Locate the cell with the specified text and output its [X, Y] center coordinate. 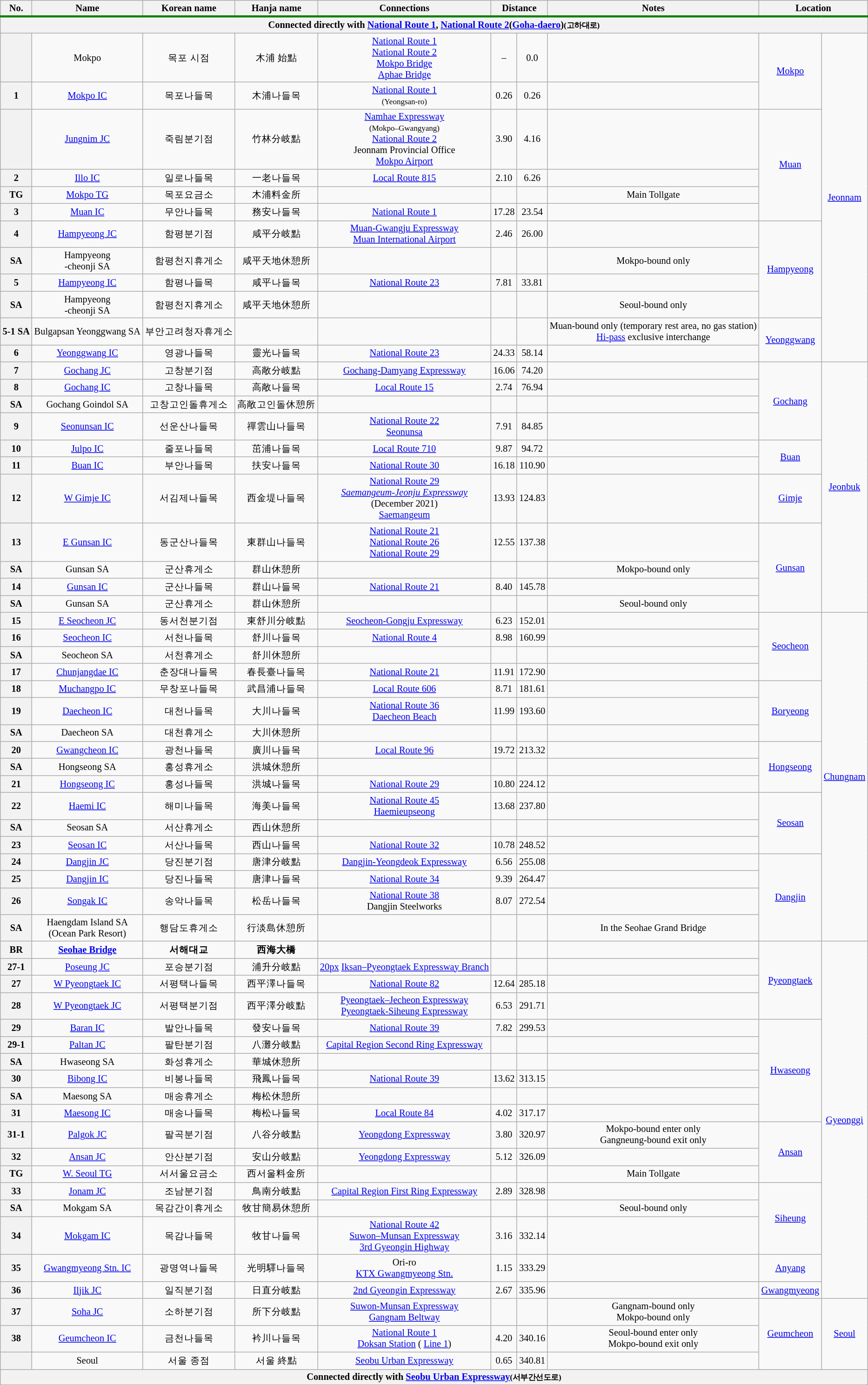
94.72 [532, 448]
舒川나들목 [276, 637]
Haengdam Island SA(Ocean Park Resort) [87, 928]
11 [16, 465]
0.0 [532, 58]
선운산나들목 [189, 427]
BR [16, 950]
조남분기점 [189, 1191]
11.91 [504, 672]
高敞고인돌休憩所 [276, 405]
340.16 [532, 1338]
茁浦나들목 [276, 448]
Connections [405, 8]
38 [16, 1338]
Korean name [189, 8]
285.18 [532, 984]
所下分岐點 [276, 1312]
서천나들목 [189, 637]
33 [16, 1191]
서산나들목 [189, 845]
20px Iksan–Pyeongtaek Expressway Branch [405, 967]
Boryeong [790, 711]
포승분기점 [189, 967]
16 [16, 637]
8.07 [504, 901]
비봉나들목 [189, 1078]
4.16 [532, 139]
飛鳳나들목 [276, 1078]
Siheung [790, 1218]
浦升分岐點 [276, 967]
Name [87, 8]
6.26 [532, 178]
237.80 [532, 806]
당진분기점 [189, 862]
海美나들목 [276, 806]
6 [16, 354]
八灘分岐點 [276, 1045]
W. Seoul TG [87, 1174]
213.32 [532, 750]
Hampyeong JC [87, 234]
서김제나들목 [189, 498]
일직분기점 [189, 1290]
35 [16, 1268]
7 [16, 370]
6.53 [504, 1006]
224.12 [532, 784]
행담도휴게소 [189, 928]
Local Route 15 [405, 387]
木浦料金所 [276, 194]
홍성나들목 [189, 784]
洪城休憩所 [276, 767]
National Route 22Seonunsa [405, 427]
Ansan [790, 1152]
2.74 [504, 387]
Chunjangdae IC [87, 672]
Seoul-bound enter onlyMokpo-bound exit only [653, 1338]
Jeonnam [845, 197]
Geumcheon IC [87, 1338]
광명역나들목 [189, 1268]
衿川나들목 [276, 1338]
홍성휴게소 [189, 767]
255.08 [532, 862]
16.06 [504, 370]
Mokpo TG [87, 194]
124.83 [532, 498]
鳥南分岐點 [276, 1191]
光明驛나들목 [276, 1268]
동서천분기점 [189, 621]
36 [16, 1290]
145.78 [532, 586]
梅松休憩所 [276, 1096]
24.33 [504, 354]
33.81 [532, 283]
28 [16, 1006]
Mokgam IC [87, 1236]
Gochang IC [87, 387]
12.55 [504, 542]
Gyeonggi [845, 1120]
Connected directly with Seobu Urban Expressway(서부간선도로) [434, 1377]
Daecheon SA [87, 733]
37 [16, 1312]
– [504, 58]
줄포나들목 [189, 448]
목포 시점 [189, 58]
Baran IC [87, 1028]
20 [16, 750]
목포나들목 [189, 95]
26.00 [532, 234]
화성휴게소 [189, 1062]
Dangjin-Yeongdeok Expressway [405, 862]
大川나들목 [276, 711]
Location [813, 8]
서산휴게소 [189, 828]
74.20 [532, 370]
Chungnam [845, 777]
Daecheon IC [87, 711]
3.80 [504, 1135]
松岳나들목 [276, 901]
Seosan [790, 823]
Gochang Goindol SA [87, 405]
Gochang JC [87, 370]
팔곡분기점 [189, 1135]
광천나들목 [189, 750]
무창포나들목 [189, 689]
팔탄분기점 [189, 1045]
Mokgam SA [87, 1208]
Gimje [790, 498]
당진나들목 [189, 879]
함평분기점 [189, 234]
Capital Region Second Ring Expressway [405, 1045]
Gwangmyeong Stn. IC [87, 1268]
4 [16, 234]
8.40 [504, 586]
Julpo IC [87, 448]
320.97 [532, 1135]
27 [16, 984]
Hwaseong SA [87, 1062]
大川休憩所 [276, 733]
76.94 [532, 387]
National Route 4 [405, 637]
25 [16, 879]
29 [16, 1028]
23.54 [532, 212]
東群山나들목 [276, 542]
Hwaseong [790, 1071]
서천휴게소 [189, 655]
172.90 [532, 672]
National Route 1 Doksan Station ( Line 1) [405, 1338]
영광나들목 [189, 354]
Yeonggwang [790, 340]
Gochang [790, 401]
죽림분기점 [189, 139]
12 [16, 498]
Poseung JC [87, 967]
10.80 [504, 784]
13.68 [504, 806]
舒川休憩所 [276, 655]
7.91 [504, 427]
Hongseong SA [87, 767]
廣川나들목 [276, 750]
Iljik JC [87, 1290]
2.10 [504, 178]
木浦나들목 [276, 95]
Seonunsan IC [87, 427]
291.71 [532, 1006]
Seocheon [790, 647]
24 [16, 862]
193.60 [532, 711]
333.29 [532, 1268]
Songak IC [87, 901]
8 [16, 387]
272.54 [532, 901]
7.81 [504, 283]
武昌浦나들목 [276, 689]
326.09 [532, 1157]
Hongseong IC [87, 784]
咸平나들목 [276, 283]
6.23 [504, 621]
Dangjin IC [87, 879]
19 [16, 711]
313.15 [532, 1078]
16.18 [504, 465]
Local Route 96 [405, 750]
Gunsan [790, 568]
8.98 [504, 637]
National Route 36Daecheon Beach [405, 711]
西金堤나들목 [276, 498]
9.87 [504, 448]
일로나들목 [189, 178]
31 [16, 1113]
12.64 [504, 984]
안산분기점 [189, 1157]
2.46 [504, 234]
발안나들목 [189, 1028]
13.93 [504, 498]
E Gunsan IC [87, 542]
E Seocheon JC [87, 621]
1.15 [504, 1268]
Bulgapsan Yeonggwang SA [87, 331]
National Route 38Dangjin Steelworks [405, 901]
서평택분기점 [189, 1006]
332.14 [532, 1236]
264.47 [532, 879]
Seocheon IC [87, 637]
唐津分岐點 [276, 862]
National Route 82 [405, 984]
서평택나들목 [189, 984]
58.14 [532, 354]
Local Route 84 [405, 1113]
National Route 30 [405, 465]
부안고려청자휴게소 [189, 331]
Muan [790, 165]
Bibong IC [87, 1078]
National Route 21 National Route 26 National Route 29 [405, 542]
5.12 [504, 1157]
매송휴게소 [189, 1096]
Seosan SA [87, 828]
Dangjin JC [87, 862]
군산나들목 [189, 586]
Muan IC [87, 212]
소하분기점 [189, 1312]
洪城나들목 [276, 784]
梅松나들목 [276, 1113]
Local Route 710 [405, 448]
Local Route 815 [405, 178]
13.62 [504, 1078]
18 [16, 689]
10.78 [504, 845]
19.72 [504, 750]
Suwon-Munsan ExpresswayGangnam Beltway [405, 1312]
Gunsan IC [87, 586]
Yeonggwang IC [87, 354]
목포요금소 [189, 194]
14 [16, 586]
高敞나들목 [276, 387]
299.53 [532, 1028]
248.52 [532, 845]
Dangjin [790, 897]
29-1 [16, 1045]
National Route 29 Saemangeum-Jeonju Expressway(December 2021)Saemangeum [405, 498]
328.98 [532, 1191]
牧甘簡易休憩所 [276, 1208]
Pyeongtaek [790, 980]
東舒川分岐點 [276, 621]
National Route 1 National Route 2Mokpo BridgeAphae Bridge [405, 58]
西平澤나들목 [276, 984]
함평나들목 [189, 283]
목감간이휴게소 [189, 1208]
34 [16, 1236]
Hampyeong [790, 269]
牧甘나들목 [276, 1236]
Connected directly with National Route 1, National Route 2(Goha-daero)(고하대로) [434, 25]
23 [16, 845]
高敞分岐點 [276, 370]
群山나들목 [276, 586]
Jonam JC [87, 1191]
317.17 [532, 1113]
Hongseong [790, 767]
9 [16, 427]
17 [16, 672]
대천나들목 [189, 711]
Muan-bound only (temporary rest area, no gas station)Hi-pass exclusive interchange [653, 331]
華城休憩所 [276, 1062]
Seohae Bridge [87, 950]
W Pyeongtaek IC [87, 984]
Haemi IC [87, 806]
Namhae Expressway(Mokpo–Gwangyang) National Route 2Jeonnam Provincial OfficeMokpo Airport [405, 139]
3 [16, 212]
National Route 32 [405, 845]
매송나들목 [189, 1113]
Geumcheon [790, 1334]
Buan IC [87, 465]
西서울料金所 [276, 1174]
Mokpo IC [87, 95]
一老나들목 [276, 178]
Illo IC [87, 178]
Muchangpo IC [87, 689]
禪雲山나들목 [276, 427]
30 [16, 1078]
National Route 1 (Yeongsan-ro) [405, 95]
31-1 [16, 1135]
Jungnim JC [87, 139]
Gwangcheon IC [87, 750]
22 [16, 806]
National Route 45Haemieupseong [405, 806]
Hanja name [276, 8]
Pyeongtaek–Jecheon Expressway Pyeongtaek-Siheung Expressway [405, 1006]
西山나들목 [276, 845]
National Route 34 [405, 879]
Notes [653, 8]
扶安나들목 [276, 465]
21 [16, 784]
Local Route 606 [405, 689]
부안나들목 [189, 465]
靈光나들목 [276, 354]
咸平分岐點 [276, 234]
15 [16, 621]
W Pyeongtaek JC [87, 1006]
152.01 [532, 621]
340.81 [532, 1360]
In the Seohae Grand Bridge [653, 928]
Jeonbuk [845, 487]
Anyang [790, 1268]
西平澤分岐點 [276, 1006]
National Route 29 [405, 784]
84.85 [532, 427]
17.28 [504, 212]
서서울요금소 [189, 1174]
110.90 [532, 465]
Seobu Urban Expressway [405, 1360]
춘장대나들목 [189, 672]
西海大橋 [276, 950]
Gangnam-bound onlyMokpo-bound only [653, 1312]
서해대교 [189, 950]
No. [16, 8]
5-1 SA [16, 331]
27-1 [16, 967]
8.71 [504, 689]
335.96 [532, 1290]
금천나들목 [189, 1338]
32 [16, 1157]
6.56 [504, 862]
10 [16, 448]
唐津나들목 [276, 879]
安山分岐點 [276, 1157]
1 [16, 95]
Muan-Gwangju ExpresswayMuan International Airport [405, 234]
해미나들목 [189, 806]
0.65 [504, 1360]
4.02 [504, 1113]
3.90 [504, 139]
7.82 [504, 1028]
Seosan IC [87, 845]
5 [16, 283]
Palgok JC [87, 1135]
26 [16, 901]
Mokpo-bound enter onlyGangneung-bound exit only [653, 1135]
Maesong IC [87, 1113]
National Route 1 [405, 212]
서울 종점 [189, 1360]
W Gimje IC [87, 498]
무안나들목 [189, 212]
Paltan JC [87, 1045]
송악나들목 [189, 901]
고창나들목 [189, 387]
Maesong SA [87, 1096]
2.67 [504, 1290]
동군산나들목 [189, 542]
대천휴게소 [189, 733]
160.99 [532, 637]
Soha JC [87, 1312]
Ori-ro KTX Gwangmyeong Stn. [405, 1268]
National Route 42 Suwon–Munsan Expressway 3rd Gyeongin Highway [405, 1236]
9.39 [504, 879]
木浦 始點 [276, 58]
Seocheon SA [87, 655]
고창고인돌휴게소 [189, 405]
13 [16, 542]
2 [16, 178]
西山休憩所 [276, 828]
竹林分岐點 [276, 139]
3.16 [504, 1236]
2.89 [504, 1191]
Buan [790, 457]
Gochang-Damyang Expressway [405, 370]
2nd Gyeongin Expressway [405, 1290]
Gwangmyeong [790, 1290]
137.38 [532, 542]
Distance [519, 8]
목감나들목 [189, 1236]
發安나들목 [276, 1028]
行淡島休憩所 [276, 928]
서울 終點 [276, 1360]
181.61 [532, 689]
Capital Region First Ring Expressway [405, 1191]
11.99 [504, 711]
春長臺나들목 [276, 672]
Hampyeong IC [87, 283]
Ansan JC [87, 1157]
Seocheon-Gongju Expressway [405, 621]
日直分岐點 [276, 1290]
務安나들목 [276, 212]
4.20 [504, 1338]
八谷分岐點 [276, 1135]
고창분기점 [189, 370]
